Determine the [X, Y] coordinate at the center of the cell enclosing the given text.  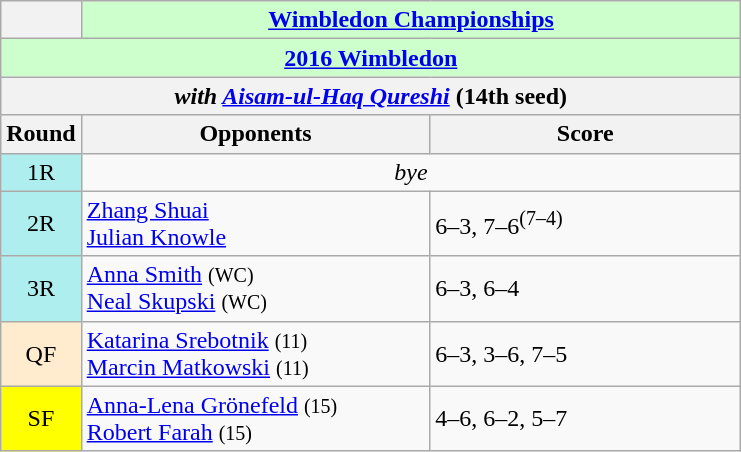
Katarina Srebotnik (11) Marcin Matkowski (11) [256, 354]
6–3, 3–6, 7–5 [586, 354]
Anna Smith (WC) Neal Skupski (WC) [256, 288]
Zhang Shuai Julian Knowle [256, 224]
Score [586, 134]
Anna-Lena Grönefeld (15) Robert Farah (15) [256, 418]
2016 Wimbledon [371, 58]
SF [41, 418]
1R [41, 172]
bye [411, 172]
6–3, 6–4 [586, 288]
2R [41, 224]
Round [41, 134]
4–6, 6–2, 5–7 [586, 418]
Opponents [256, 134]
with Aisam-ul-Haq Qureshi (14th seed) [371, 96]
3R [41, 288]
Wimbledon Championships [411, 20]
QF [41, 354]
6–3, 7–6(7–4) [586, 224]
